Return [x, y] of the center of cell containing provided text 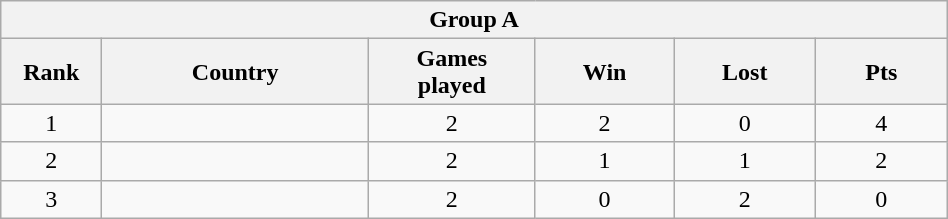
Country [236, 72]
Games played [452, 72]
3 [52, 199]
4 [881, 123]
Lost [744, 72]
Group A [474, 20]
Rank [52, 72]
Win [604, 72]
Pts [881, 72]
